Return the (X, Y) coordinate for the center point of the cell that contains the specified text.  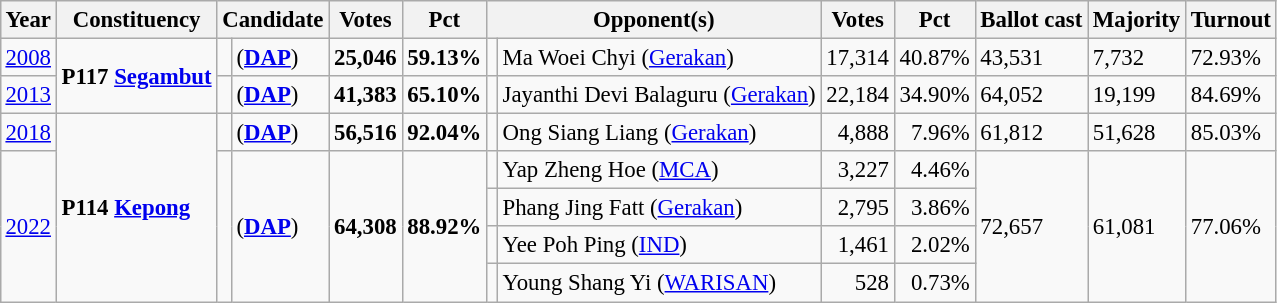
Ong Siang Liang (Gerakan) (659, 133)
64,308 (366, 226)
Majority (1137, 20)
2018 (28, 133)
2,795 (858, 208)
P117 Segambut (136, 76)
7.96% (934, 133)
59.13% (444, 57)
77.06% (1230, 226)
51,628 (1137, 133)
22,184 (858, 95)
88.92% (444, 226)
Phang Jing Fatt (Gerakan) (659, 208)
Opponent(s) (654, 20)
Constituency (136, 20)
25,046 (366, 57)
Year (28, 20)
72,657 (1031, 226)
3,227 (858, 170)
17,314 (858, 57)
2.02% (934, 245)
61,812 (1031, 133)
56,516 (366, 133)
528 (858, 283)
0.73% (934, 283)
84.69% (1230, 95)
41,383 (366, 95)
Ma Woei Chyi (Gerakan) (659, 57)
Jayanthi Devi Balaguru (Gerakan) (659, 95)
Candidate (273, 20)
92.04% (444, 133)
72.93% (1230, 57)
2022 (28, 226)
19,199 (1137, 95)
2013 (28, 95)
4,888 (858, 133)
P114 Kepong (136, 208)
34.90% (934, 95)
65.10% (444, 95)
Turnout (1230, 20)
85.03% (1230, 133)
Young Shang Yi (WARISAN) (659, 283)
4.46% (934, 170)
1,461 (858, 245)
7,732 (1137, 57)
Yee Poh Ping (IND) (659, 245)
Ballot cast (1031, 20)
40.87% (934, 57)
64,052 (1031, 95)
Yap Zheng Hoe (MCA) (659, 170)
43,531 (1031, 57)
61,081 (1137, 226)
3.86% (934, 208)
2008 (28, 57)
